Extract the [X, Y] coordinate from the center of the cell holding the provided text.  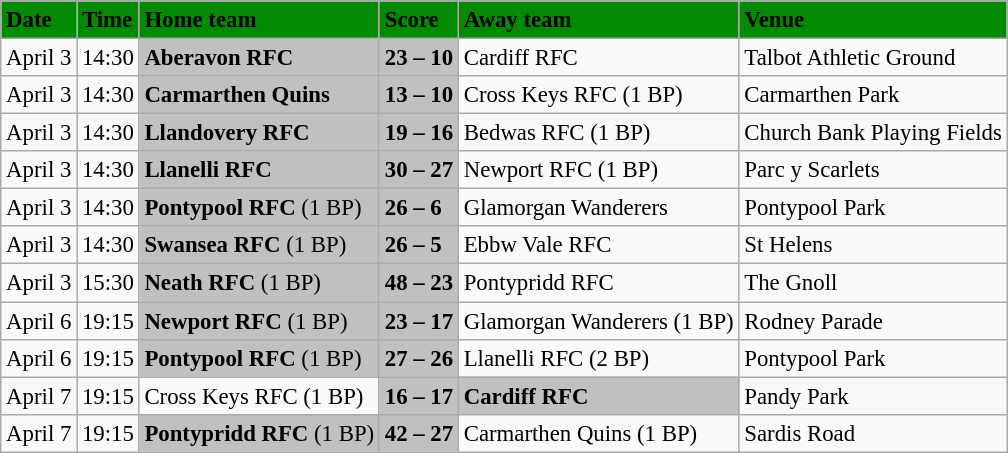
23 – 10 [418, 57]
Score [418, 20]
Rodney Parade [873, 321]
Glamorgan Wanderers [598, 208]
Carmarthen Quins [259, 95]
Pontypridd RFC (1 BP) [259, 433]
Pontypridd RFC [598, 283]
St Helens [873, 245]
Time [108, 20]
Away team [598, 20]
16 – 17 [418, 396]
26 – 6 [418, 208]
Venue [873, 20]
The Gnoll [873, 283]
Parc y Scarlets [873, 170]
23 – 17 [418, 321]
19 – 16 [418, 133]
26 – 5 [418, 245]
Talbot Athletic Ground [873, 57]
Carmarthen Quins (1 BP) [598, 433]
15:30 [108, 283]
13 – 10 [418, 95]
Ebbw Vale RFC [598, 245]
Glamorgan Wanderers (1 BP) [598, 321]
Llanelli RFC [259, 170]
Home team [259, 20]
Pandy Park [873, 396]
48 – 23 [418, 283]
Church Bank Playing Fields [873, 133]
Swansea RFC (1 BP) [259, 245]
Date [39, 20]
Bedwas RFC (1 BP) [598, 133]
27 – 26 [418, 358]
42 – 27 [418, 433]
Sardis Road [873, 433]
Neath RFC (1 BP) [259, 283]
Carmarthen Park [873, 95]
Llandovery RFC [259, 133]
30 – 27 [418, 170]
Llanelli RFC (2 BP) [598, 358]
Aberavon RFC [259, 57]
